Find where the given text appears and provide that cell's center as [x, y] coordinate. 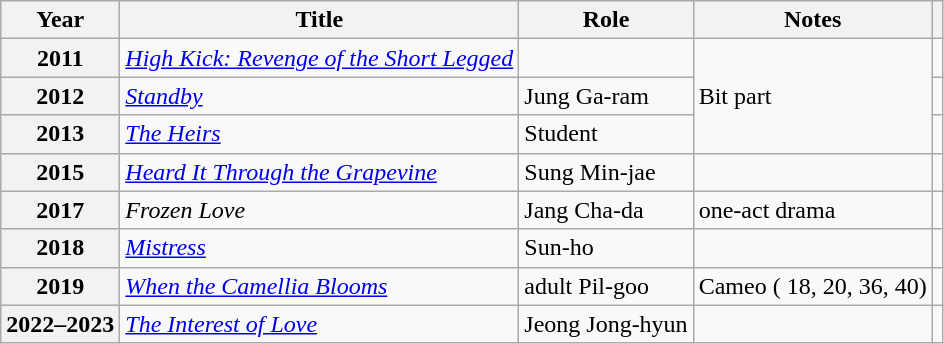
2018 [60, 248]
Notes [812, 20]
Mistress [320, 248]
When the Camellia Blooms [320, 286]
Title [320, 20]
Jang Cha-da [606, 210]
2019 [60, 286]
Cameo ( 18, 20, 36, 40) [812, 286]
Student [606, 134]
2017 [60, 210]
2015 [60, 172]
2012 [60, 96]
Role [606, 20]
Frozen Love [320, 210]
Standby [320, 96]
Bit part [812, 96]
Sung Min-jae [606, 172]
2022–2023 [60, 324]
2013 [60, 134]
Year [60, 20]
2011 [60, 58]
Jeong Jong-hyun [606, 324]
one-act drama [812, 210]
Sun-ho [606, 248]
The Interest of Love [320, 324]
adult Pil-goo [606, 286]
Jung Ga-ram [606, 96]
High Kick: Revenge of the Short Legged [320, 58]
Heard It Through the Grapevine [320, 172]
The Heirs [320, 134]
